Extract the (X, Y) coordinate from the center of the cell holding the provided text.  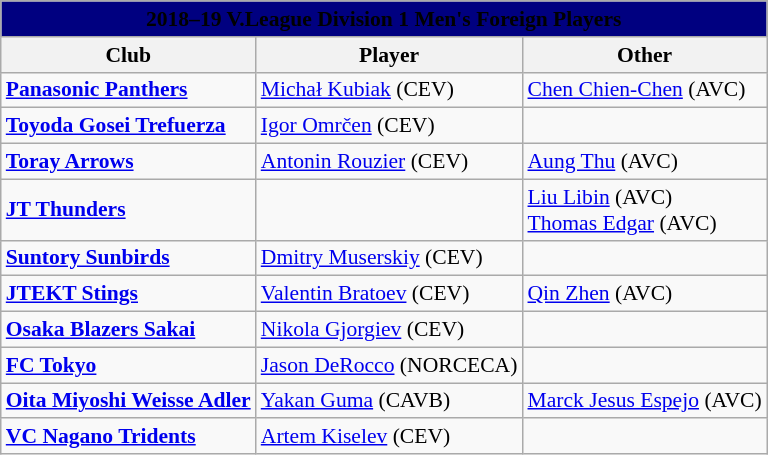
Igor Omrčen (CEV) (390, 126)
Liu Libin (AVC) Thomas Edgar (AVC) (644, 210)
Toray Arrows (128, 162)
FC Tokyo (128, 365)
2018–19 V.League Division 1 Men's Foreign Players (384, 19)
Dmitry Muserskiy (CEV) (390, 258)
Other (644, 55)
Antonin Rouzier (CEV) (390, 162)
Artem Kiselev (CEV) (390, 437)
Oita Miyoshi Weisse Adler (128, 401)
Osaka Blazers Sakai (128, 330)
Aung Thu (AVC) (644, 162)
Marck Jesus Espejo (AVC) (644, 401)
Michał Kubiak (CEV) (390, 90)
Club (128, 55)
Qin Zhen (AVC) (644, 294)
Toyoda Gosei Trefuerza (128, 126)
JT Thunders (128, 210)
VC Nagano Tridents (128, 437)
Player (390, 55)
Suntory Sunbirds (128, 258)
Valentin Bratoev (CEV) (390, 294)
Yakan Guma (CAVB) (390, 401)
Nikola Gjorgiev (CEV) (390, 330)
Chen Chien-Chen (AVC) (644, 90)
Panasonic Panthers (128, 90)
Jason DeRocco (NORCECA) (390, 365)
JTEKT Stings (128, 294)
